Find where the given text appears and provide that cell's center as [x, y] coordinate. 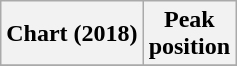
Chart (2018) [72, 34]
Peak position [189, 34]
